Provide the (x, y) coordinate of the cell's center where the given text is located.  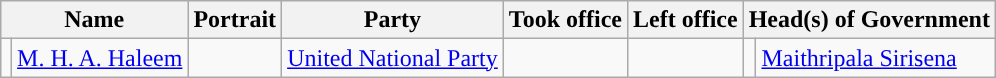
Left office (685, 20)
M. H. A. Haleem (100, 58)
Took office (565, 20)
Party (393, 20)
United National Party (393, 58)
Maithripala Sirisena (876, 58)
Portrait (235, 20)
Name (94, 20)
Head(s) of Government (869, 20)
